Return the (x, y) coordinate for the center point of the cell that contains the specified text.  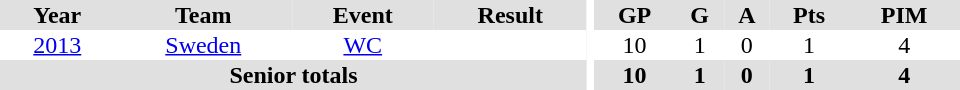
A (747, 15)
Event (363, 15)
2013 (58, 45)
Pts (810, 15)
Sweden (204, 45)
Senior totals (294, 75)
PIM (904, 15)
Result (511, 15)
G (700, 15)
Team (204, 15)
GP (635, 15)
Year (58, 15)
WC (363, 45)
